Provide the (x, y) coordinate of the cell's center where the given text is located.  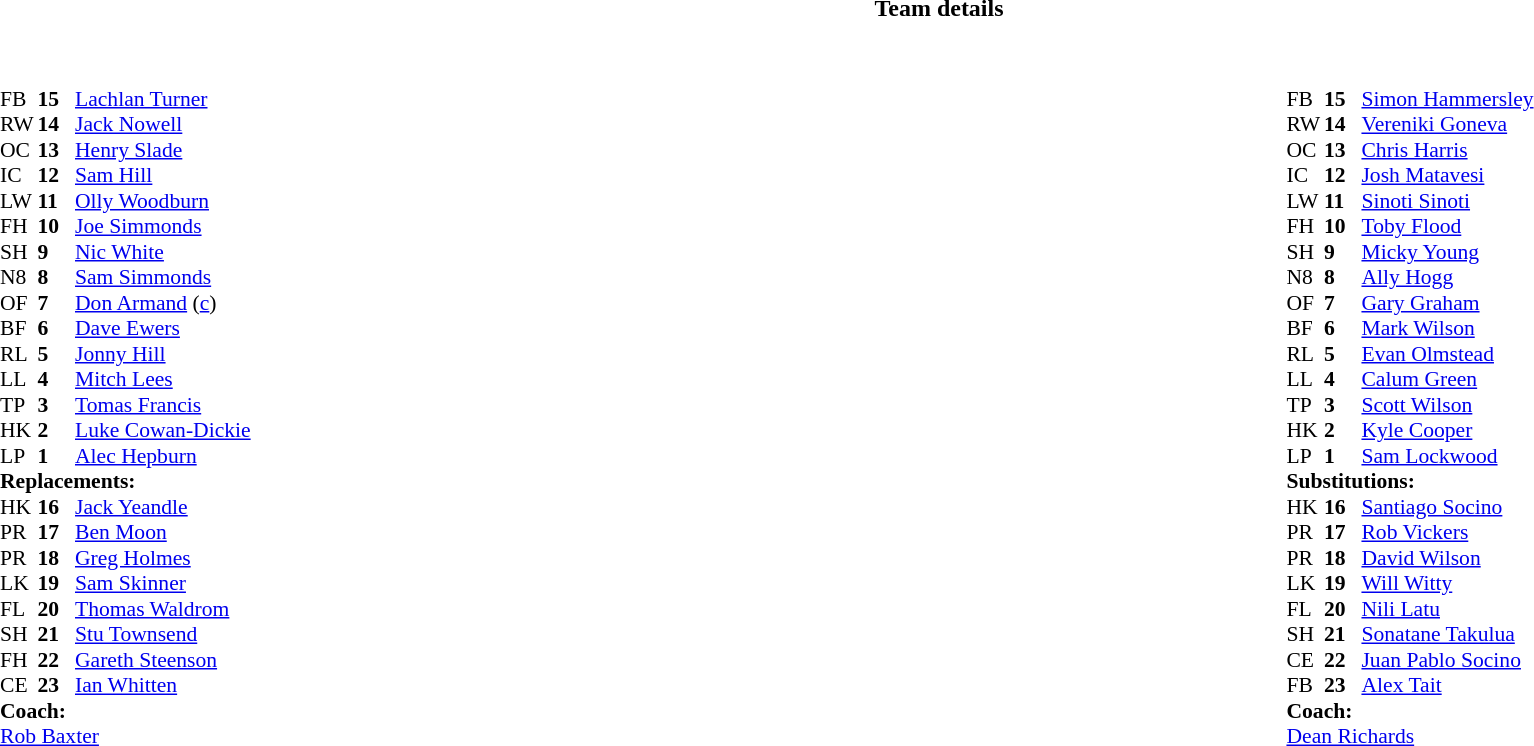
Gary Graham (1447, 303)
Micky Young (1447, 252)
Substitutions: (1410, 481)
Evan Olmstead (1447, 354)
Sonatane Takulua (1447, 635)
Josh Matavesi (1447, 175)
Alex Tait (1447, 685)
Greg Holmes (163, 558)
Thomas Waldrom (163, 609)
Don Armand (c) (163, 303)
Jack Yeandle (163, 507)
Calum Green (1447, 379)
Olly Woodburn (163, 201)
Jack Nowell (163, 125)
Nic White (163, 252)
Scott Wilson (1447, 405)
Jonny Hill (163, 354)
Simon Hammersley (1447, 99)
Alec Hepburn (163, 456)
Sam Simmonds (163, 277)
Sam Lockwood (1447, 456)
Ben Moon (163, 533)
Vereniki Goneva (1447, 125)
Santiago Socino (1447, 507)
Mark Wilson (1447, 329)
Chris Harris (1447, 150)
Rob Vickers (1447, 533)
Sam Skinner (163, 583)
Luke Cowan-Dickie (163, 431)
Tomas Francis (163, 405)
Will Witty (1447, 583)
Ian Whitten (163, 685)
Dave Ewers (163, 329)
Henry Slade (163, 150)
Joe Simmonds (163, 227)
David Wilson (1447, 558)
Sam Hill (163, 175)
Gareth Steenson (163, 660)
Nili Latu (1447, 609)
Replacements: (126, 481)
Lachlan Turner (163, 99)
Sinoti Sinoti (1447, 201)
Juan Pablo Socino (1447, 660)
Stu Townsend (163, 635)
Ally Hogg (1447, 277)
Kyle Cooper (1447, 431)
Mitch Lees (163, 379)
Toby Flood (1447, 227)
